Return [x, y] of the center of cell containing provided text 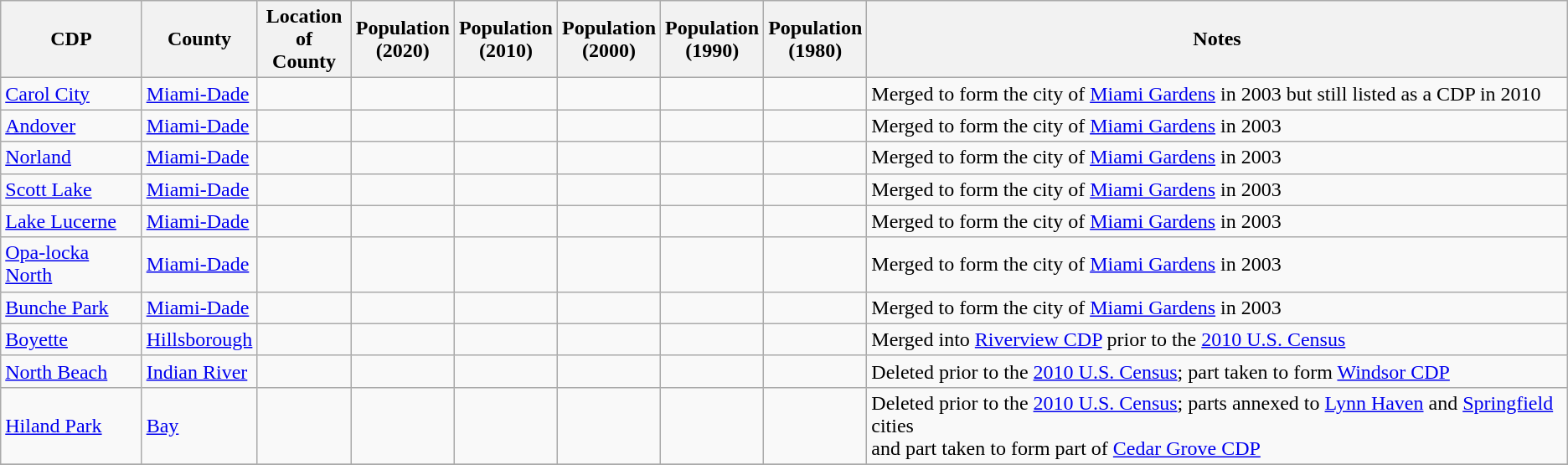
Bunche Park [71, 307]
Andover [71, 126]
Norland [71, 158]
Scott Lake [71, 189]
Location of County [304, 39]
CDP [71, 39]
Boyette [71, 339]
Carol City [71, 94]
North Beach [71, 371]
Bay [199, 426]
Indian River [199, 371]
Notes [1217, 39]
Deleted prior to the 2010 U.S. Census; part taken to form Windsor CDP [1217, 371]
Hillsborough [199, 339]
Population (2020) [402, 39]
Deleted prior to the 2010 U.S. Census; parts annexed to Lynn Haven and Springfield citiesand part taken to form part of Cedar Grove CDP [1217, 426]
Population (1990) [712, 39]
Population (2010) [506, 39]
County [199, 39]
Hiland Park [71, 426]
Opa-locka North [71, 265]
Merged into Riverview CDP prior to the 2010 U.S. Census [1217, 339]
Merged to form the city of Miami Gardens in 2003 but still listed as a CDP in 2010 [1217, 94]
Population (2000) [608, 39]
Lake Lucerne [71, 221]
Population (1980) [816, 39]
